Determine the (X, Y) coordinate at the center of the cell enclosing the given text.  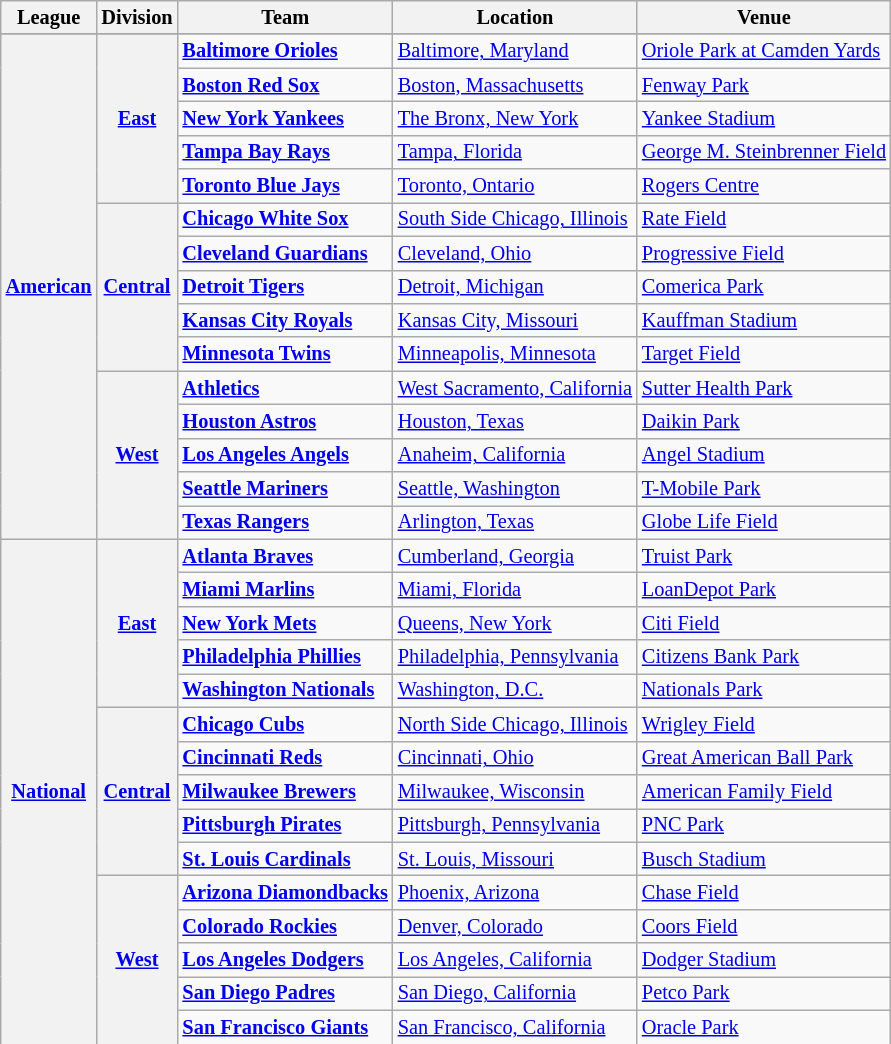
Cincinnati, Ohio (515, 758)
Boston Red Sox (286, 85)
Great American Ball Park (764, 758)
Philadelphia, Pennsylvania (515, 657)
Truist Park (764, 556)
T-Mobile Park (764, 489)
Athletics (286, 388)
Milwaukee Brewers (286, 791)
Pittsburgh Pirates (286, 825)
Venue (764, 17)
Citizens Bank Park (764, 657)
Cincinnati Reds (286, 758)
Kauffman Stadium (764, 320)
Queens, New York (515, 623)
League (49, 17)
Oracle Park (764, 1027)
Location (515, 17)
Chicago White Sox (286, 219)
Atlanta Braves (286, 556)
Miami Marlins (286, 589)
Team (286, 17)
West Sacramento, California (515, 388)
Oriole Park at Camden Yards (764, 51)
Target Field (764, 354)
Washington, D.C. (515, 690)
Yankee Stadium (764, 118)
Toronto, Ontario (515, 186)
Minnesota Twins (286, 354)
San Francisco, California (515, 1027)
Chicago Cubs (286, 724)
Kansas City, Missouri (515, 320)
Minneapolis, Minnesota (515, 354)
Dodger Stadium (764, 960)
Anaheim, California (515, 455)
Philadelphia Phillies (286, 657)
Pittsburgh, Pennsylvania (515, 825)
Tampa Bay Rays (286, 152)
Boston, Massachusetts (515, 85)
Seattle, Washington (515, 489)
Baltimore, Maryland (515, 51)
Cumberland, Georgia (515, 556)
Division (136, 17)
Kansas City Royals (286, 320)
Denver, Colorado (515, 926)
Los Angeles, California (515, 960)
Globe Life Field (764, 522)
Rogers Centre (764, 186)
New York Mets (286, 623)
Citi Field (764, 623)
Los Angeles Dodgers (286, 960)
Busch Stadium (764, 859)
St. Louis, Missouri (515, 859)
Miami, Florida (515, 589)
Colorado Rockies (286, 926)
South Side Chicago, Illinois (515, 219)
New York Yankees (286, 118)
LoanDepot Park (764, 589)
Chase Field (764, 892)
Washington Nationals (286, 690)
Detroit Tigers (286, 287)
Arlington, Texas (515, 522)
Milwaukee, Wisconsin (515, 791)
Detroit, Michigan (515, 287)
Progressive Field (764, 253)
Seattle Mariners (286, 489)
Cleveland, Ohio (515, 253)
George M. Steinbrenner Field (764, 152)
Cleveland Guardians (286, 253)
Rate Field (764, 219)
American Family Field (764, 791)
National (49, 792)
Houston, Texas (515, 421)
Houston Astros (286, 421)
Coors Field (764, 926)
Los Angeles Angels (286, 455)
American (49, 286)
San Francisco Giants (286, 1027)
St. Louis Cardinals (286, 859)
Petco Park (764, 993)
Arizona Diamondbacks (286, 892)
Wrigley Field (764, 724)
Daikin Park (764, 421)
Texas Rangers (286, 522)
Phoenix, Arizona (515, 892)
The Bronx, New York (515, 118)
Tampa, Florida (515, 152)
San Diego Padres (286, 993)
Fenway Park (764, 85)
Angel Stadium (764, 455)
Toronto Blue Jays (286, 186)
Nationals Park (764, 690)
Baltimore Orioles (286, 51)
Sutter Health Park (764, 388)
Comerica Park (764, 287)
PNC Park (764, 825)
San Diego, California (515, 993)
North Side Chicago, Illinois (515, 724)
